Scan for the cell matching the given text and deliver its (X, Y) coordinate at center. 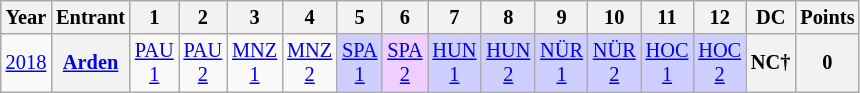
0 (827, 63)
Points (827, 17)
9 (562, 17)
5 (360, 17)
Year (26, 17)
HUN1 (455, 63)
HOC2 (720, 63)
PAU1 (154, 63)
PAU2 (204, 63)
HOC1 (668, 63)
3 (254, 17)
MNZ2 (310, 63)
SPA2 (404, 63)
12 (720, 17)
2 (204, 17)
SPA1 (360, 63)
MNZ1 (254, 63)
Entrant (90, 17)
DC (770, 17)
6 (404, 17)
1 (154, 17)
NÜR2 (614, 63)
10 (614, 17)
Arden (90, 63)
NC† (770, 63)
8 (508, 17)
7 (455, 17)
11 (668, 17)
4 (310, 17)
HUN2 (508, 63)
2018 (26, 63)
NÜR1 (562, 63)
